Extract the [x, y] coordinate from the center of the cell holding the provided text.  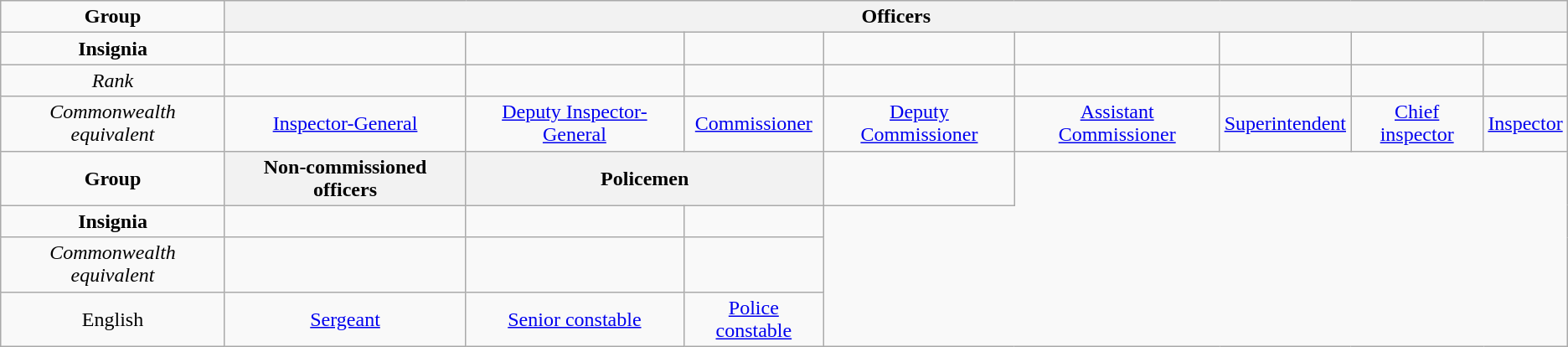
Policemen [645, 178]
Rank [113, 80]
Sergeant [345, 319]
Police constable [754, 319]
Officers [896, 17]
Chief inspector [1417, 124]
English [113, 319]
Deputy Commissioner [920, 124]
Commissioner [754, 124]
Superintendent [1285, 124]
Deputy Inspector-General [575, 124]
Inspector-General [345, 124]
Assistant Commissioner [1117, 124]
Non-commissioned officers [345, 178]
Inspector [1525, 124]
Senior constable [575, 319]
